From the cell containing the given text, extract its center point as [x, y] coordinate. 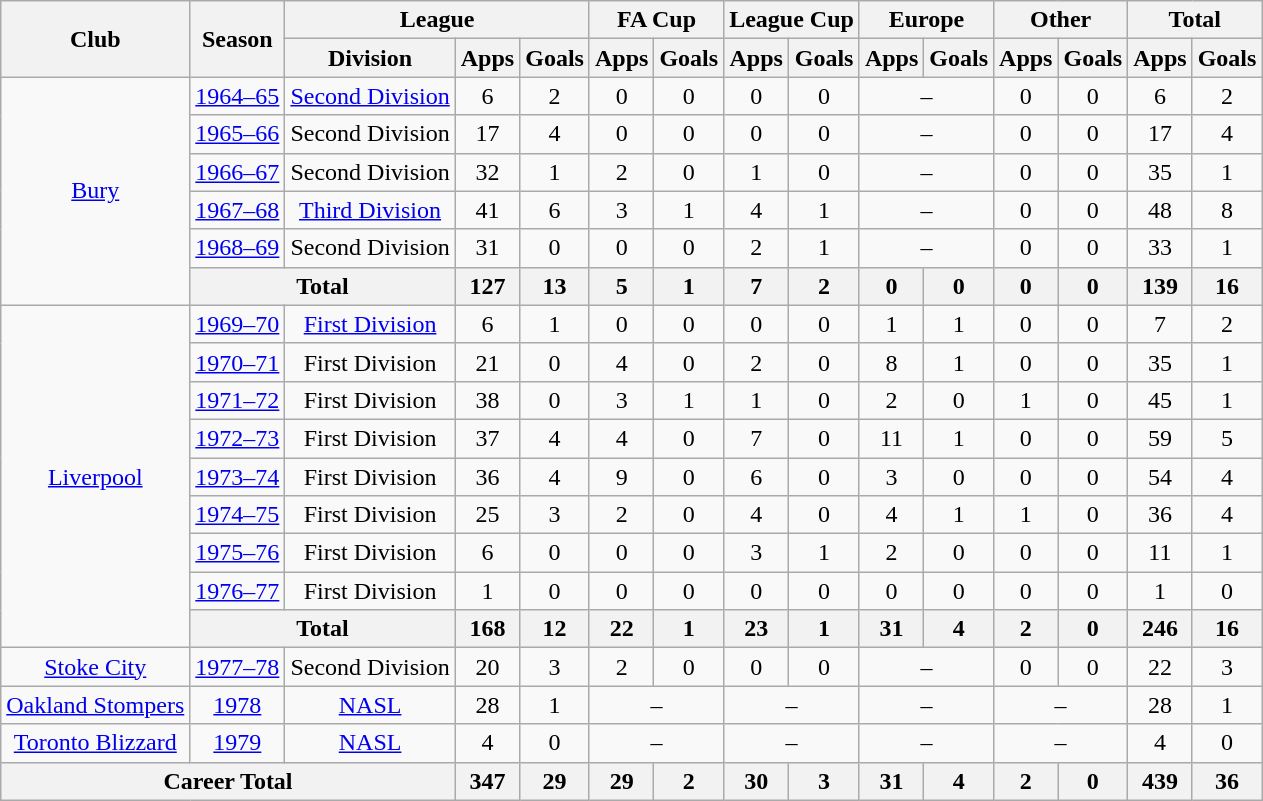
38 [487, 400]
1976–77 [238, 591]
30 [756, 781]
Oakland Stompers [96, 705]
Division [370, 58]
20 [487, 667]
1970–71 [238, 362]
347 [487, 781]
Season [238, 39]
Career Total [228, 781]
33 [1160, 248]
32 [487, 172]
9 [621, 477]
Toronto Blizzard [96, 743]
48 [1160, 210]
168 [487, 629]
League Cup [792, 20]
League [438, 20]
1974–75 [238, 515]
37 [487, 438]
1975–76 [238, 553]
Europe [926, 20]
246 [1160, 629]
45 [1160, 400]
1964–65 [238, 96]
1967–68 [238, 210]
Liverpool [96, 476]
41 [487, 210]
139 [1160, 286]
Other [1061, 20]
23 [756, 629]
1973–74 [238, 477]
FA Cup [656, 20]
Stoke City [96, 667]
1969–70 [238, 324]
1978 [238, 705]
1971–72 [238, 400]
1968–69 [238, 248]
127 [487, 286]
1972–73 [238, 438]
25 [487, 515]
1965–66 [238, 134]
Club [96, 39]
Third Division [370, 210]
13 [555, 286]
439 [1160, 781]
21 [487, 362]
54 [1160, 477]
59 [1160, 438]
1979 [238, 743]
1966–67 [238, 172]
1977–78 [238, 667]
12 [555, 629]
Bury [96, 191]
